Locate the cell with the specified text and output its (X, Y) center coordinate. 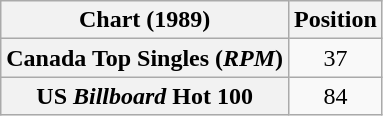
Canada Top Singles (RPM) (145, 58)
US Billboard Hot 100 (145, 96)
Position (336, 20)
84 (336, 96)
37 (336, 58)
Chart (1989) (145, 20)
